Output the (x, y) coordinate of the center of the cell containing the given text.  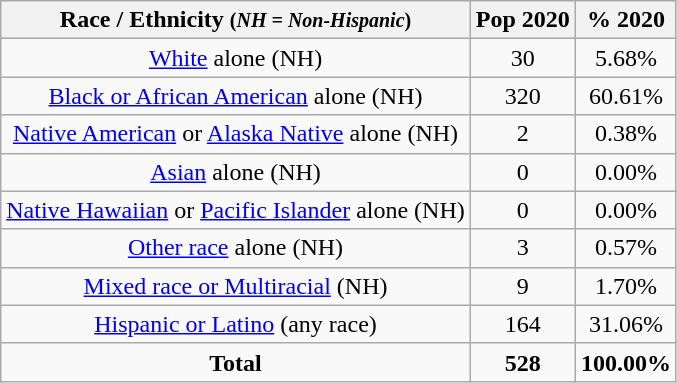
320 (522, 96)
Pop 2020 (522, 20)
% 2020 (626, 20)
9 (522, 286)
Total (236, 362)
31.06% (626, 324)
0.57% (626, 248)
528 (522, 362)
White alone (NH) (236, 58)
Hispanic or Latino (any race) (236, 324)
Other race alone (NH) (236, 248)
164 (522, 324)
3 (522, 248)
Mixed race or Multiracial (NH) (236, 286)
Native American or Alaska Native alone (NH) (236, 134)
30 (522, 58)
Native Hawaiian or Pacific Islander alone (NH) (236, 210)
100.00% (626, 362)
Asian alone (NH) (236, 172)
60.61% (626, 96)
2 (522, 134)
5.68% (626, 58)
1.70% (626, 286)
Black or African American alone (NH) (236, 96)
Race / Ethnicity (NH = Non-Hispanic) (236, 20)
0.38% (626, 134)
